Pinpoint the cell where the given text exists, returning its (X, Y) midpoint coordinate. 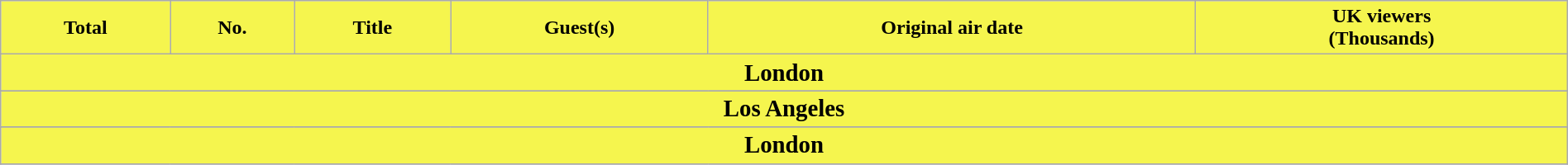
Guest(s) (579, 28)
No. (232, 28)
Title (372, 28)
UK viewers(Thousands) (1381, 28)
Los Angeles (784, 109)
Total (86, 28)
Original air date (952, 28)
